Scan for the cell matching the given text and deliver its (x, y) coordinate at center. 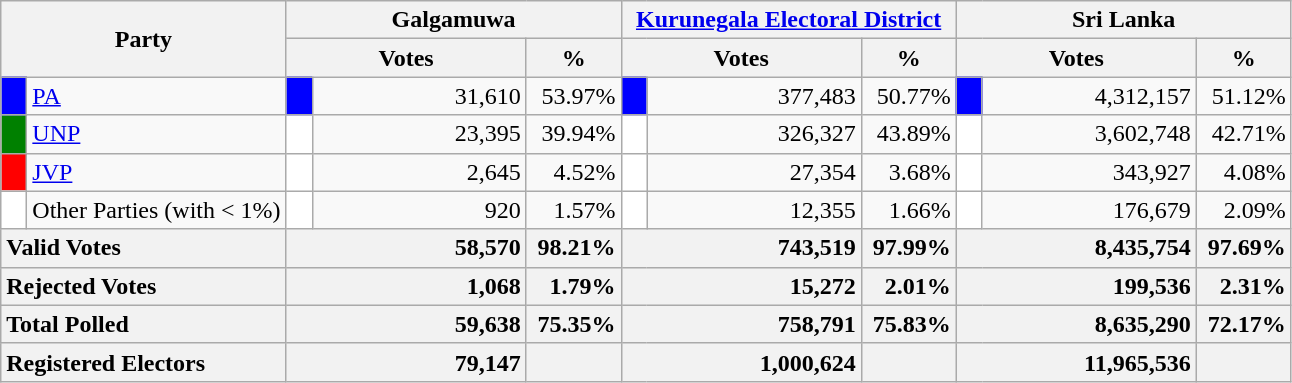
51.12% (1244, 96)
176,679 (1089, 210)
199,536 (1076, 286)
97.99% (908, 248)
39.94% (574, 134)
377,483 (754, 96)
2.01% (908, 286)
15,272 (741, 286)
2,645 (419, 172)
1.57% (574, 210)
920 (419, 210)
97.69% (1244, 248)
PA (156, 96)
79,147 (406, 362)
23,395 (419, 134)
1,068 (406, 286)
11,965,536 (1076, 362)
2.09% (1244, 210)
1.79% (574, 286)
JVP (156, 172)
4.52% (574, 172)
27,354 (754, 172)
Registered Electors (144, 362)
50.77% (908, 96)
12,355 (754, 210)
72.17% (1244, 324)
Valid Votes (144, 248)
1.66% (908, 210)
Rejected Votes (144, 286)
Other Parties (with < 1%) (156, 210)
8,635,290 (1076, 324)
Galgamuwa (454, 20)
UNP (156, 134)
31,610 (419, 96)
326,327 (754, 134)
59,638 (406, 324)
1,000,624 (741, 362)
75.35% (574, 324)
Total Polled (144, 324)
75.83% (908, 324)
743,519 (741, 248)
3,602,748 (1089, 134)
Sri Lanka (1124, 20)
343,927 (1089, 172)
53.97% (574, 96)
42.71% (1244, 134)
58,570 (406, 248)
98.21% (574, 248)
2.31% (1244, 286)
Party (144, 39)
4,312,157 (1089, 96)
Kurunegala Electoral District (788, 20)
3.68% (908, 172)
758,791 (741, 324)
8,435,754 (1076, 248)
4.08% (1244, 172)
43.89% (908, 134)
